Find where the given text appears and provide that cell's center as [x, y] coordinate. 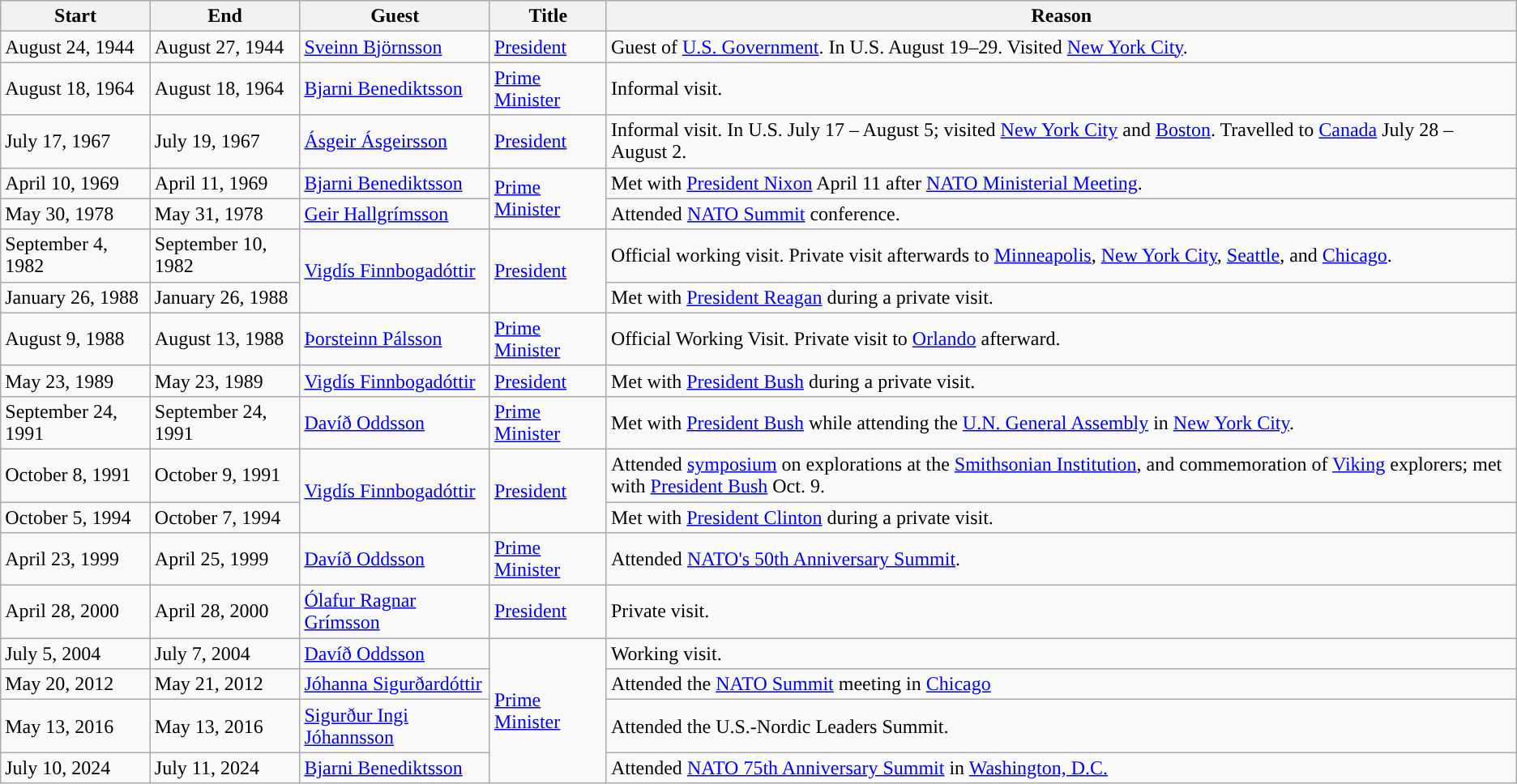
July 19, 1967 [225, 141]
October 9, 1991 [225, 475]
Guest of U.S. Government. In U.S. August 19–29. Visited New York City. [1062, 47]
Informal visit. In U.S. July 17 – August 5; visited New York City and Boston. Travelled to Canada July 28 – August 2. [1062, 141]
Informal visit. [1062, 89]
April 11, 1969 [225, 183]
Private visit. [1062, 612]
May 20, 2012 [76, 684]
May 31, 1978 [225, 214]
October 5, 1994 [76, 518]
July 5, 2004 [76, 654]
August 13, 1988 [225, 339]
May 21, 2012 [225, 684]
Met with President Reagan during a private visit. [1062, 297]
August 9, 1988 [76, 339]
May 30, 1978 [76, 214]
Þorsteinn Pálsson [395, 339]
July 7, 2004 [225, 654]
Attended the U.S.-Nordic Leaders Summit. [1062, 726]
Guest [395, 16]
Geir Hallgrímsson [395, 214]
September 4, 1982 [76, 256]
Official working visit. Private visit afterwards to Minneapolis, New York City, Seattle, and Chicago. [1062, 256]
Sigurður Ingi Jóhannsson [395, 726]
October 8, 1991 [76, 475]
Reason [1062, 16]
August 27, 1944 [225, 47]
Attended symposium on explorations at the Smithsonian Institution, and commemoration of Viking explorers; met with President Bush Oct. 9. [1062, 475]
July 10, 2024 [76, 768]
Attended NATO Summit conference. [1062, 214]
Met with President Nixon April 11 after NATO Ministerial Meeting. [1062, 183]
Sveinn Björnsson [395, 47]
Jóhanna Sigurðardóttir [395, 684]
April 25, 1999 [225, 559]
July 17, 1967 [76, 141]
September 10, 1982 [225, 256]
Title [548, 16]
Met with President Bush during a private visit. [1062, 381]
Attended NATO 75th Anniversary Summit in Washington, D.C. [1062, 768]
April 23, 1999 [76, 559]
Ásgeir Ásgeirsson [395, 141]
Attended the NATO Summit meeting in Chicago [1062, 684]
Start [76, 16]
October 7, 1994 [225, 518]
Met with President Bush while attending the U.N. General Assembly in New York City. [1062, 423]
Ólafur Ragnar Grímsson [395, 612]
Attended NATO's 50th Anniversary Summit. [1062, 559]
Official Working Visit. Private visit to Orlando afterward. [1062, 339]
April 10, 1969 [76, 183]
Working visit. [1062, 654]
Met with President Clinton during a private visit. [1062, 518]
August 24, 1944 [76, 47]
July 11, 2024 [225, 768]
End [225, 16]
